Extract the [x, y] coordinate from the center of the cell holding the provided text.  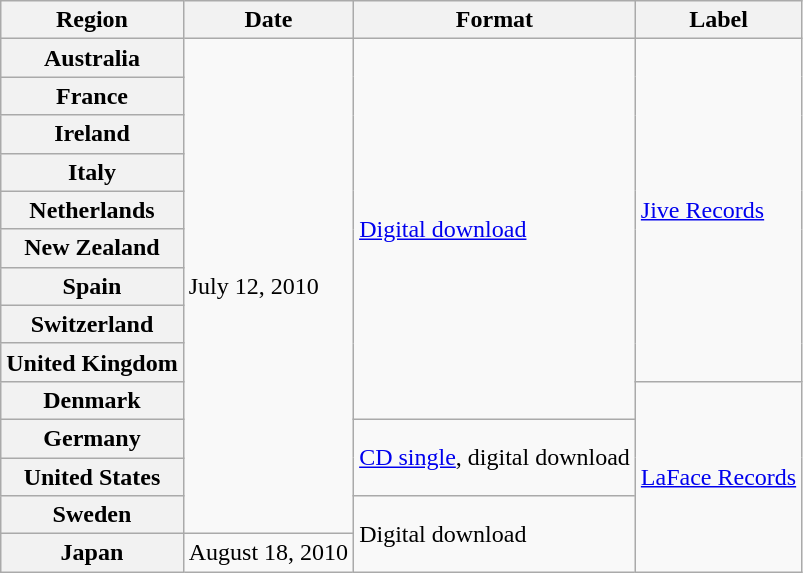
LaFace Records [718, 476]
United Kingdom [92, 362]
Denmark [92, 400]
Australia [92, 58]
Switzerland [92, 324]
Region [92, 20]
Jive Records [718, 210]
Ireland [92, 134]
Japan [92, 553]
New Zealand [92, 248]
France [92, 96]
Sweden [92, 515]
Italy [92, 172]
Format [495, 20]
July 12, 2010 [268, 286]
Label [718, 20]
CD single, digital download [495, 457]
Date [268, 20]
August 18, 2010 [268, 553]
Germany [92, 438]
United States [92, 477]
Netherlands [92, 210]
Spain [92, 286]
